Provide the [x, y] coordinate of the cell's center where the given text is located.  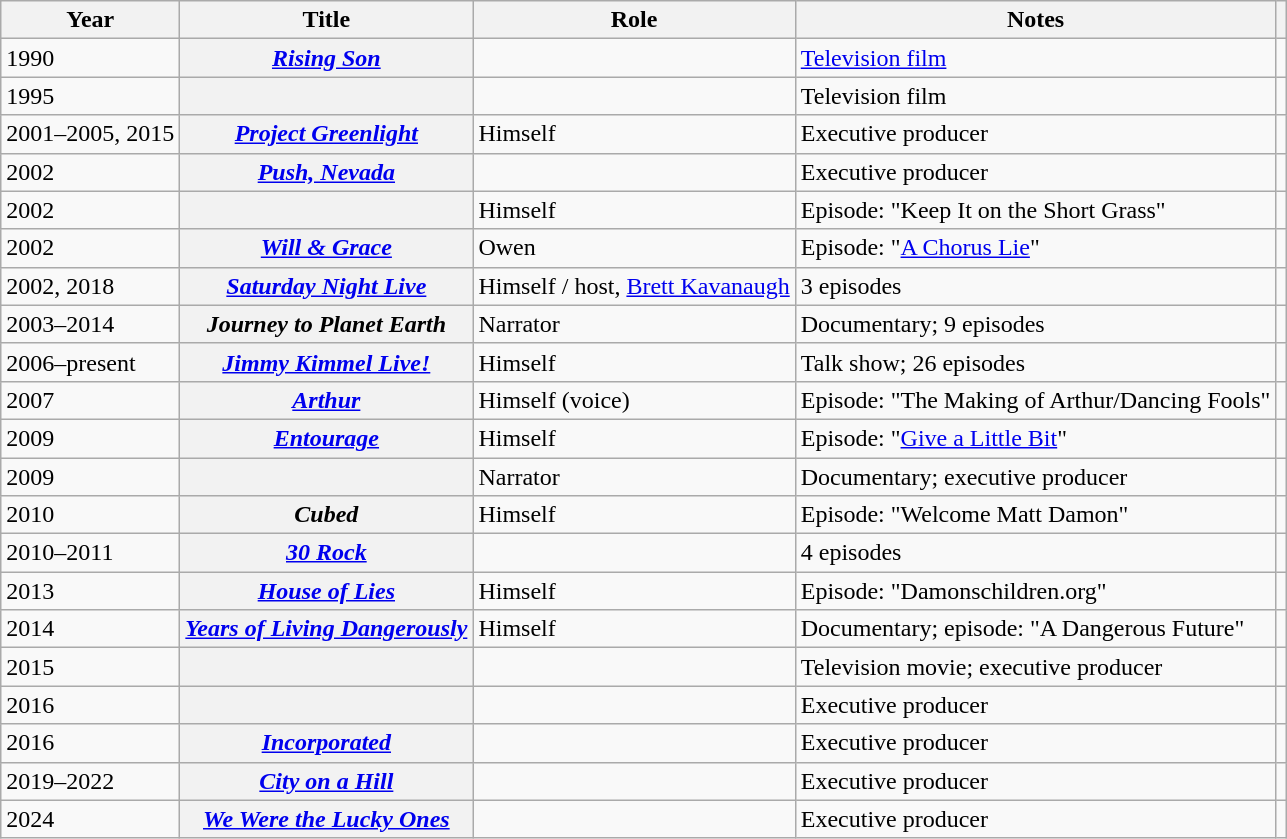
2002, 2018 [90, 286]
Episode: "A Chorus Lie" [1036, 248]
Year [90, 20]
Push, Nevada [326, 172]
2003–2014 [90, 324]
Episode: "Welcome Matt Damon" [1036, 515]
Years of Living Dangerously [326, 629]
1990 [90, 58]
Documentary; executive producer [1036, 477]
1995 [90, 96]
Television movie; executive producer [1036, 667]
House of Lies [326, 591]
Incorporated [326, 743]
2001–2005, 2015 [90, 134]
Episode: "Keep It on the Short Grass" [1036, 210]
2019–2022 [90, 781]
2015 [90, 667]
Documentary; 9 episodes [1036, 324]
3 episodes [1036, 286]
Cubed [326, 515]
Documentary; episode: "A Dangerous Future" [1036, 629]
We Were the Lucky Ones [326, 819]
Episode: "The Making of Arthur/Dancing Fools" [1036, 400]
Saturday Night Live [326, 286]
Project Greenlight [326, 134]
Rising Son [326, 58]
Title [326, 20]
Himself (voice) [634, 400]
Talk show; 26 episodes [1036, 362]
Jimmy Kimmel Live! [326, 362]
2010 [90, 515]
2013 [90, 591]
Episode: "Damonschildren.org" [1036, 591]
Arthur [326, 400]
2006–present [90, 362]
Role [634, 20]
City on a Hill [326, 781]
Will & Grace [326, 248]
Episode: "Give a Little Bit" [1036, 438]
Notes [1036, 20]
Entourage [326, 438]
2024 [90, 819]
Journey to Planet Earth [326, 324]
2014 [90, 629]
2010–2011 [90, 553]
2007 [90, 400]
30 Rock [326, 553]
4 episodes [1036, 553]
Owen [634, 248]
Himself / host, Brett Kavanaugh [634, 286]
